For the text-containing cell, return its midpoint in [x, y] coordinate format. 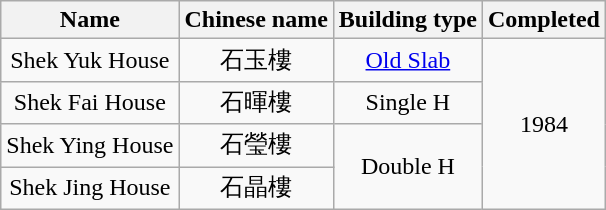
Shek Ying House [90, 146]
Double H [408, 166]
1984 [544, 124]
石瑩樓 [256, 146]
Old Slab [408, 60]
Building type [408, 20]
Name [90, 20]
石晶樓 [256, 188]
石玉樓 [256, 60]
Single H [408, 102]
Shek Yuk House [90, 60]
Shek Jing House [90, 188]
石暉樓 [256, 102]
Shek Fai House [90, 102]
Chinese name [256, 20]
Completed [544, 20]
